Identify which cell holds the provided text, then report its (X, Y) central coordinate. 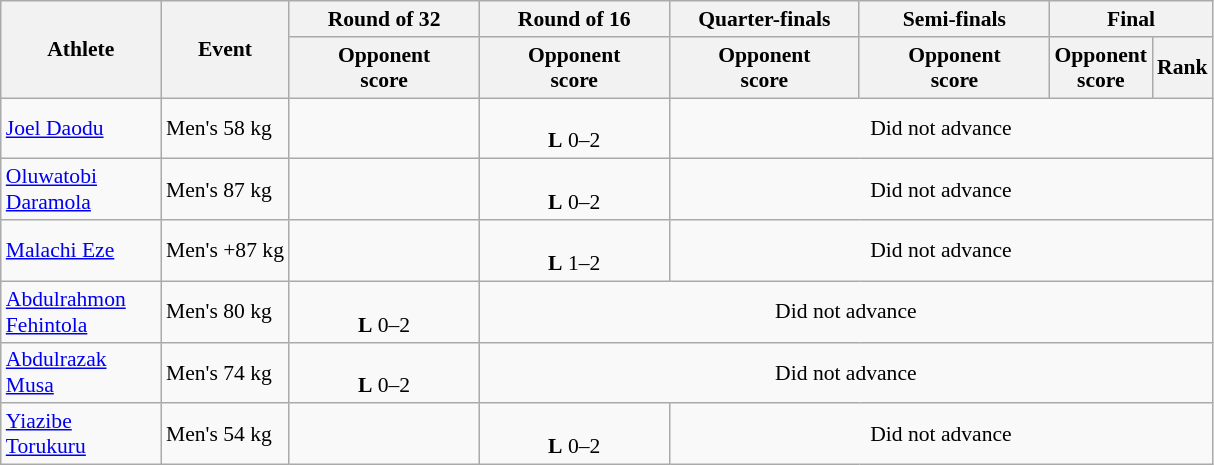
Men's 80 kg (225, 312)
Malachi Eze (81, 250)
Abdulrazak Musa (81, 372)
Men's 74 kg (225, 372)
Rank (1182, 68)
L 1–2 (574, 250)
Event (225, 50)
Men's 58 kg (225, 128)
Men's 54 kg (225, 434)
Abdulrahmon Fehintola (81, 312)
Men's 87 kg (225, 190)
Joel Daodu (81, 128)
Athlete (81, 50)
Yiazibe Torukuru (81, 434)
Men's +87 kg (225, 250)
Round of 32 (384, 19)
Quarter-finals (764, 19)
Round of 16 (574, 19)
Oluwatobi Daramola (81, 190)
Semi-finals (954, 19)
Final (1132, 19)
